Search for the cell housing the specified text and yield its (x, y) center coordinate. 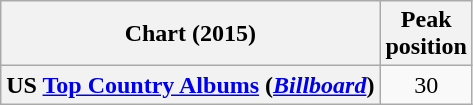
US Top Country Albums (Billboard) (190, 85)
Peakposition (426, 34)
30 (426, 85)
Chart (2015) (190, 34)
